Scan for the cell matching the given text and deliver its [X, Y] coordinate at center. 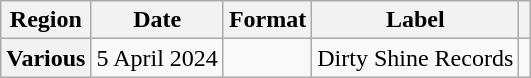
Label [416, 20]
Dirty Shine Records [416, 58]
5 April 2024 [157, 58]
Date [157, 20]
Region [46, 20]
Various [46, 58]
Format [267, 20]
